Detect which cell encompasses the target text, then output its [X, Y] center coordinate. 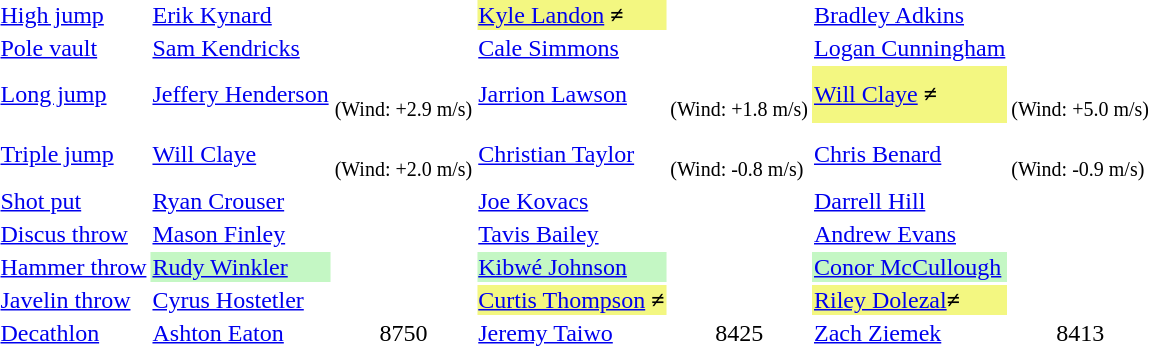
(Wind: +2.9 m/s) [404, 94]
(Wind: +1.8 m/s) [740, 94]
Bradley Adkins [910, 15]
Will Claye [240, 154]
Curtis Thompson ≠ [572, 300]
Cyrus Hostetler [240, 300]
Conor McCullough [910, 267]
(Wind: -0.8 m/s) [740, 154]
Darrell Hill [910, 201]
Rudy Winkler [240, 267]
Chris Benard [910, 154]
Jarrion Lawson [572, 94]
Andrew Evans [910, 234]
Riley Dolezal≠ [910, 300]
Kyle Landon ≠ [572, 15]
Mason Finley [240, 234]
Tavis Bailey [572, 234]
(Wind: +2.0 m/s) [404, 154]
Will Claye ≠ [910, 94]
Joe Kovacs [572, 201]
Ryan Crouser [240, 201]
Cale Simmons [572, 48]
Jeffery Henderson [240, 94]
Sam Kendricks [240, 48]
Christian Taylor [572, 154]
Kibwé Johnson [572, 267]
Logan Cunningham [910, 48]
Erik Kynard [240, 15]
